Detect which cell encompasses the target text, then output its (X, Y) center coordinate. 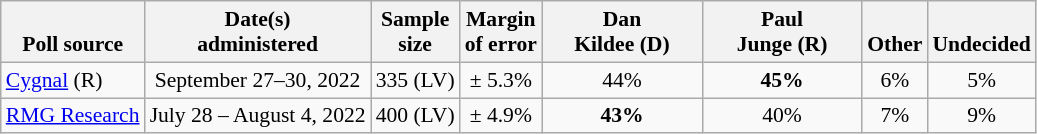
43% (622, 116)
PaulJunge (R) (782, 32)
45% (782, 80)
9% (981, 116)
44% (622, 80)
40% (782, 116)
± 4.9% (501, 116)
DanKildee (D) (622, 32)
5% (981, 80)
Date(s)administered (258, 32)
RMG Research (73, 116)
7% (894, 116)
Samplesize (416, 32)
Marginof error (501, 32)
6% (894, 80)
400 (LV) (416, 116)
± 5.3% (501, 80)
Undecided (981, 32)
Cygnal (R) (73, 80)
Poll source (73, 32)
September 27–30, 2022 (258, 80)
July 28 – August 4, 2022 (258, 116)
335 (LV) (416, 80)
Other (894, 32)
